Scan for the cell matching the given text and deliver its (X, Y) coordinate at center. 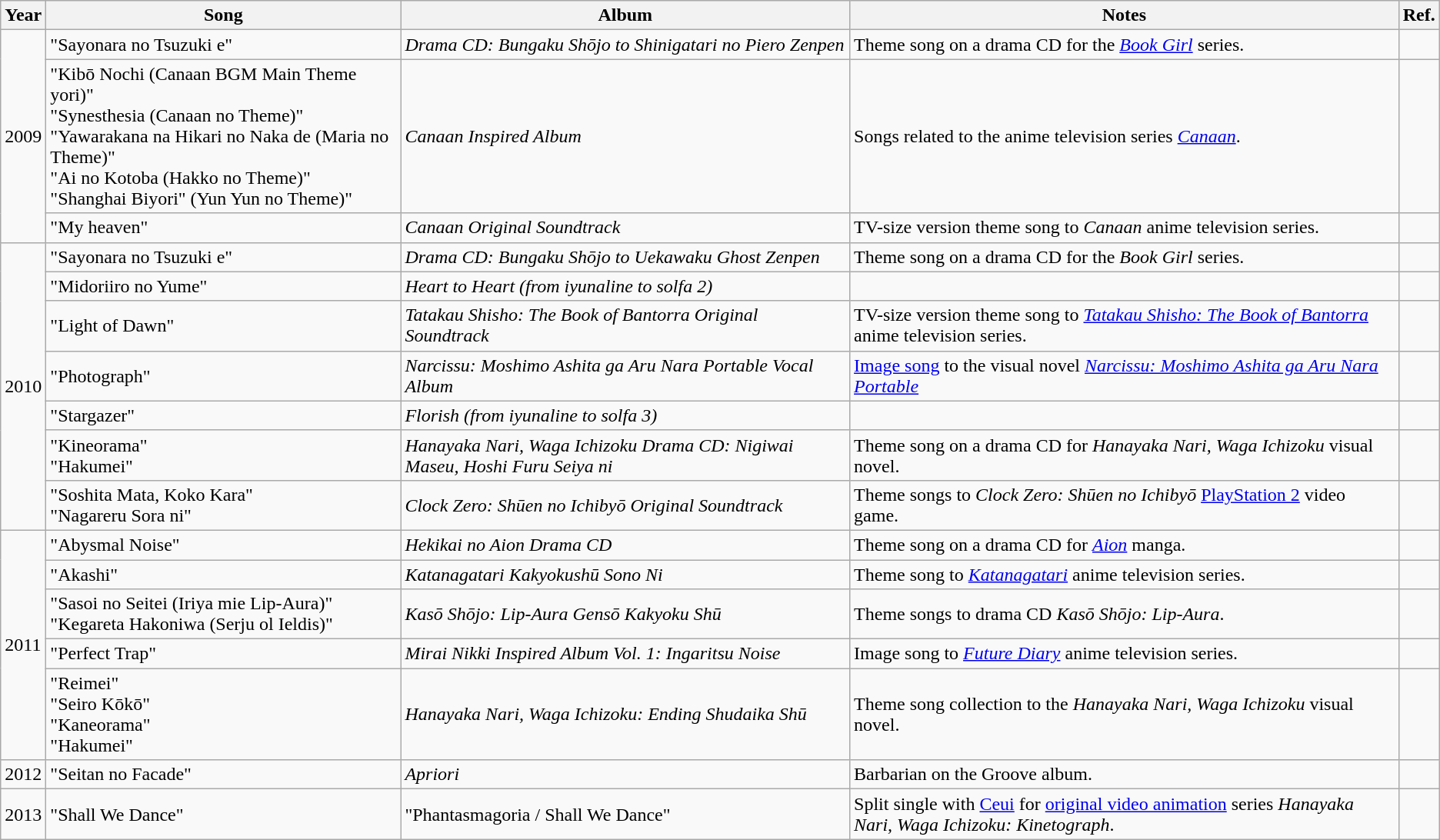
Theme song on a drama CD for Aion manga. (1125, 545)
Song (223, 15)
"Kineorama""Hakumei" (223, 455)
Theme song on a drama CD for Hanayaka Nari, Waga Ichizoku visual novel. (1125, 455)
"Midoriiro no Yume" (223, 286)
2013 (23, 814)
Katanagatari Kakyokushū Sono Ni (625, 575)
TV-size version theme song to Canaan anime television series. (1125, 228)
"Abysmal Noise" (223, 545)
Theme songs to drama CD Kasō Shōjo: Lip-Aura. (1125, 614)
Florish (from iyunaline to solfa 3) (625, 415)
Image song to the visual novel Narcissu: Moshimo Ashita ga Aru Nara Portable (1125, 375)
"Perfect Trap" (223, 654)
Tatakau Shisho: The Book of Bantorra Original Soundtrack (625, 326)
2011 (23, 645)
Barbarian on the Groove album. (1125, 775)
Heart to Heart (from iyunaline to solfa 2) (625, 286)
Narcissu: Moshimo Ashita ga Aru Nara Portable Vocal Album (625, 375)
"Sasoi no Seitei (Iriya mie Lip-Aura)""Kegareta Hakoniwa (Serju ol Ieldis)" (223, 614)
"Akashi" (223, 575)
"Reimei""Seiro Kōkō""Kaneorama""Hakumei" (223, 714)
Canaan Original Soundtrack (625, 228)
Kasō Shōjo: Lip-Aura Gensō Kakyoku Shū (625, 614)
"Stargazer" (223, 415)
"Photograph" (223, 375)
Mirai Nikki Inspired Album Vol. 1: Ingaritsu Noise (625, 654)
"Phantasmagoria / Shall We Dance" (625, 814)
Ref. (1418, 15)
"Light of Dawn" (223, 326)
Drama CD: Bungaku Shōjo to Shinigatari no Piero Zenpen (625, 45)
"Shall We Dance" (223, 814)
2012 (23, 775)
Split single with Ceui for original video animation series Hanayaka Nari, Waga Ichizoku: Kinetograph. (1125, 814)
2010 (23, 386)
Hanayaka Nari, Waga Ichizoku: Ending Shudaika Shū (625, 714)
Theme songs to Clock Zero: Shūen no Ichibyō PlayStation 2 video game. (1125, 505)
2009 (23, 136)
Theme song to Katanagatari anime television series. (1125, 575)
"Seitan no Facade" (223, 775)
Canaan Inspired Album (625, 136)
Drama CD: Bungaku Shōjo to Uekawaku Ghost Zenpen (625, 257)
Clock Zero: Shūen no Ichibyō Original Soundtrack (625, 505)
Notes (1125, 15)
Apriori (625, 775)
"Soshita Mata, Koko Kara""Nagareru Sora ni" (223, 505)
Hekikai no Aion Drama CD (625, 545)
Image song to Future Diary anime television series. (1125, 654)
Songs related to the anime television series Canaan. (1125, 136)
"My heaven" (223, 228)
Album (625, 15)
TV-size version theme song to Tatakau Shisho: The Book of Bantorra anime television series. (1125, 326)
Theme song collection to the Hanayaka Nari, Waga Ichizoku visual novel. (1125, 714)
Year (23, 15)
Hanayaka Nari, Waga Ichizoku Drama CD: Nigiwai Maseu, Hoshi Furu Seiya ni (625, 455)
